Extract the (X, Y) coordinate from the center of the cell holding the provided text.  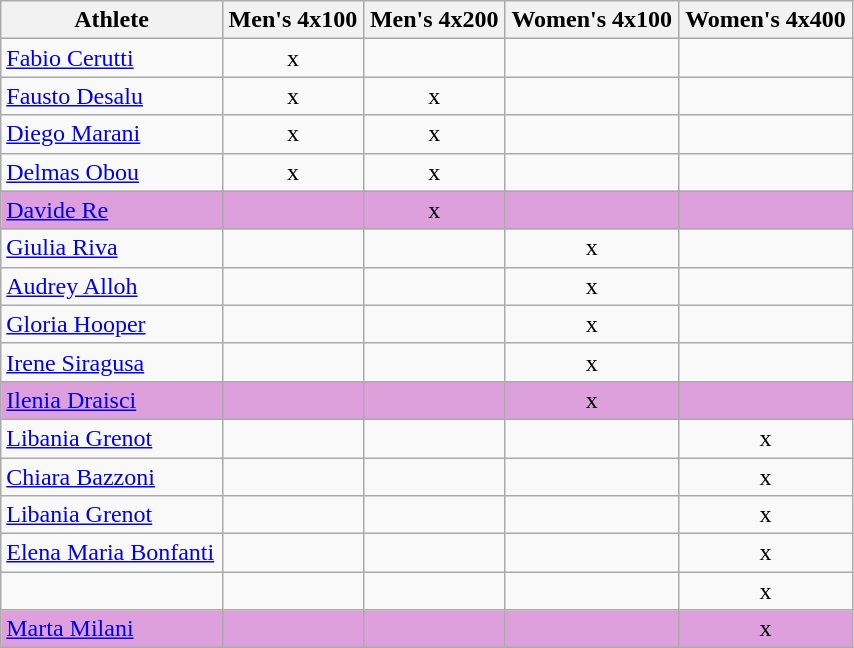
Marta Milani (112, 629)
Men's 4x100 (292, 20)
Women's 4x400 (766, 20)
Diego Marani (112, 134)
Women's 4x100 (592, 20)
Gloria Hooper (112, 324)
Chiara Bazzoni (112, 477)
Giulia Riva (112, 248)
Davide Re (112, 210)
Ilenia Draisci (112, 400)
Fausto Desalu (112, 96)
Men's 4x200 (434, 20)
Irene Siragusa (112, 362)
Audrey Alloh (112, 286)
Elena Maria Bonfanti (112, 553)
Fabio Cerutti (112, 58)
Delmas Obou (112, 172)
Athlete (112, 20)
